For the text-containing cell, return its midpoint in (x, y) coordinate format. 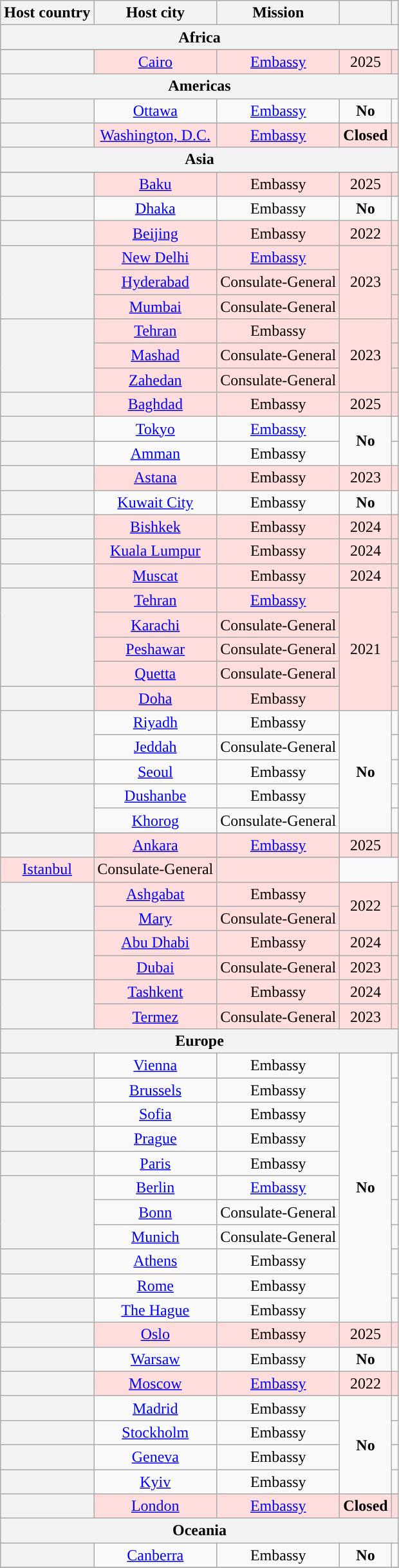
Beijing (156, 233)
The Hague (156, 1310)
Astana (156, 478)
Baghdad (156, 405)
Ottawa (156, 111)
Kuala Lumpur (156, 551)
Warsaw (156, 1359)
Mashad (156, 356)
Hyderabad (156, 282)
Quetta (156, 673)
Karachi (156, 624)
Madrid (156, 1408)
Kuwait City (156, 502)
Vienna (156, 1065)
Bonn (156, 1212)
Canberra (156, 1555)
Khorog (156, 821)
Asia (199, 160)
Geneva (156, 1457)
Americas (199, 86)
Istanbul (48, 870)
Tashkent (156, 992)
New Delhi (156, 257)
Ashgabat (156, 894)
Tokyo (156, 429)
Bishkek (156, 527)
Moscow (156, 1383)
Mission (278, 13)
Oceania (199, 1531)
Amman (156, 453)
Prague (156, 1139)
Sofia (156, 1115)
Stockholm (156, 1432)
Washington, D.C. (156, 135)
Rome (156, 1286)
Baku (156, 184)
Zahedan (156, 380)
2021 (366, 649)
Host city (156, 13)
Cairo (156, 62)
Paris (156, 1163)
Termez (156, 1016)
Ankara (156, 845)
Oslo (156, 1335)
Europe (199, 1041)
Doha (156, 698)
London (156, 1506)
Jeddah (156, 747)
Host country (48, 13)
Munich (156, 1237)
Brussels (156, 1090)
Berlin (156, 1188)
Kyiv (156, 1481)
Athens (156, 1261)
Muscat (156, 576)
Riyadh (156, 723)
Abu Dhabi (156, 943)
Dhaka (156, 208)
Africa (199, 37)
Dushanbe (156, 796)
Mary (156, 918)
Dubai (156, 967)
Peshawar (156, 649)
Mumbai (156, 307)
Seoul (156, 772)
